Determine the (X, Y) coordinate at the center of the cell enclosing the given text.  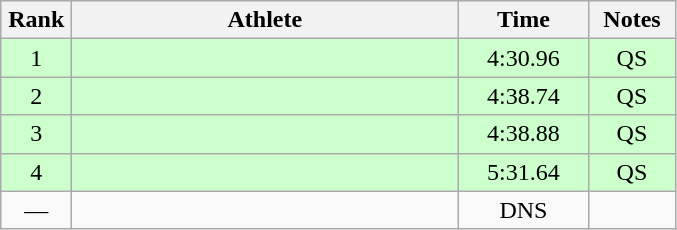
Notes (632, 20)
Athlete (265, 20)
Time (524, 20)
2 (36, 96)
DNS (524, 210)
3 (36, 134)
4:38.74 (524, 96)
4 (36, 172)
5:31.64 (524, 172)
Rank (36, 20)
— (36, 210)
1 (36, 58)
4:30.96 (524, 58)
4:38.88 (524, 134)
